Determine the [X, Y] coordinate at the center of the cell enclosing the given text.  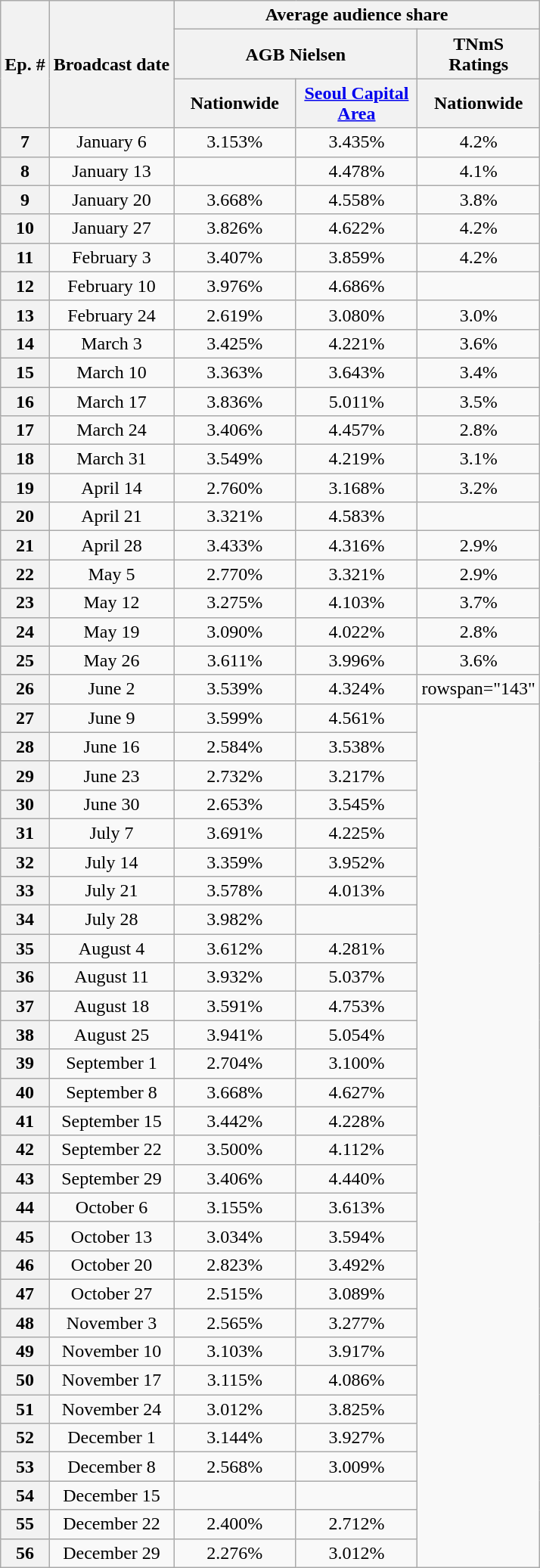
3.591% [234, 1006]
4.583% [357, 517]
12 [25, 286]
25 [25, 660]
February 10 [112, 286]
3.5% [479, 402]
3.691% [234, 833]
37 [25, 1006]
3.359% [234, 862]
4.627% [357, 1092]
4.478% [357, 171]
28 [25, 747]
2.619% [234, 315]
June 23 [112, 775]
October 13 [112, 1236]
5.054% [357, 1035]
3.859% [357, 257]
14 [25, 343]
July 28 [112, 920]
September 29 [112, 1178]
May 5 [112, 574]
December 1 [112, 1438]
Seoul Capital Area [357, 103]
December 15 [112, 1495]
July 14 [112, 862]
2.823% [234, 1265]
2.276% [234, 1553]
3.115% [234, 1380]
June 30 [112, 804]
3.089% [357, 1293]
44 [25, 1207]
3.7% [479, 603]
9 [25, 200]
August 11 [112, 977]
3.080% [357, 315]
15 [25, 372]
5.037% [357, 977]
4.1% [479, 171]
2.568% [234, 1467]
3.442% [234, 1121]
32 [25, 862]
10 [25, 228]
Ep. # [25, 64]
3.277% [357, 1323]
March 10 [112, 372]
2.712% [357, 1524]
24 [25, 632]
3.578% [234, 891]
4.228% [357, 1121]
December 22 [112, 1524]
3.034% [234, 1236]
42 [25, 1150]
4.457% [357, 430]
2.704% [234, 1063]
September 22 [112, 1150]
4.753% [357, 1006]
September 8 [112, 1092]
45 [25, 1236]
26 [25, 689]
4.112% [357, 1150]
January 6 [112, 142]
October 27 [112, 1293]
8 [25, 171]
2.770% [234, 574]
4.221% [357, 343]
3.539% [234, 689]
3.100% [357, 1063]
4.281% [357, 949]
3.009% [357, 1467]
July 7 [112, 833]
4.086% [357, 1380]
August 4 [112, 949]
3.433% [234, 545]
rowspan="143" [479, 689]
July 21 [112, 891]
33 [25, 891]
3.407% [234, 257]
October 20 [112, 1265]
January 20 [112, 200]
21 [25, 545]
September 15 [112, 1121]
41 [25, 1121]
46 [25, 1265]
4.022% [357, 632]
2.400% [234, 1524]
September 1 [112, 1063]
April 14 [112, 488]
April 21 [112, 517]
34 [25, 920]
March 17 [112, 402]
5.011% [357, 402]
4.103% [357, 603]
7 [25, 142]
March 31 [112, 459]
3.825% [357, 1409]
3.153% [234, 142]
20 [25, 517]
2.584% [234, 747]
3.090% [234, 632]
3.4% [479, 372]
3.996% [357, 660]
AGB Nielsen [296, 54]
Broadcast date [112, 64]
February 24 [112, 315]
May 12 [112, 603]
February 3 [112, 257]
3.168% [357, 488]
27 [25, 718]
3.549% [234, 459]
TNmS Ratings [479, 54]
11 [25, 257]
50 [25, 1380]
39 [25, 1063]
March 3 [112, 343]
3.538% [357, 747]
4.440% [357, 1178]
22 [25, 574]
3.545% [357, 804]
3.932% [234, 977]
3.643% [357, 372]
May 26 [112, 660]
3.982% [234, 920]
3.0% [479, 315]
3.492% [357, 1265]
3.613% [357, 1207]
23 [25, 603]
2.515% [234, 1293]
3.836% [234, 402]
November 10 [112, 1352]
19 [25, 488]
4.561% [357, 718]
18 [25, 459]
30 [25, 804]
3.275% [234, 603]
3.599% [234, 718]
August 25 [112, 1035]
13 [25, 315]
16 [25, 402]
3.826% [234, 228]
29 [25, 775]
3.363% [234, 372]
3.952% [357, 862]
56 [25, 1553]
April 28 [112, 545]
November 3 [112, 1323]
47 [25, 1293]
3.500% [234, 1150]
4.622% [357, 228]
53 [25, 1467]
3.976% [234, 286]
3.917% [357, 1352]
3.435% [357, 142]
4.225% [357, 833]
48 [25, 1323]
52 [25, 1438]
49 [25, 1352]
3.144% [234, 1438]
40 [25, 1092]
January 27 [112, 228]
Average audience share [357, 15]
2.732% [234, 775]
31 [25, 833]
4.558% [357, 200]
November 24 [112, 1409]
June 2 [112, 689]
3.155% [234, 1207]
December 8 [112, 1467]
August 18 [112, 1006]
38 [25, 1035]
4.219% [357, 459]
3.927% [357, 1438]
4.686% [357, 286]
3.1% [479, 459]
17 [25, 430]
3.594% [357, 1236]
35 [25, 949]
June 9 [112, 718]
3.941% [234, 1035]
2.565% [234, 1323]
2.653% [234, 804]
January 13 [112, 171]
54 [25, 1495]
3.2% [479, 488]
May 19 [112, 632]
June 16 [112, 747]
3.103% [234, 1352]
4.013% [357, 891]
3.217% [357, 775]
November 17 [112, 1380]
March 24 [112, 430]
3.612% [234, 949]
43 [25, 1178]
36 [25, 977]
4.324% [357, 689]
3.425% [234, 343]
4.316% [357, 545]
55 [25, 1524]
51 [25, 1409]
2.760% [234, 488]
October 6 [112, 1207]
December 29 [112, 1553]
3.611% [234, 660]
3.8% [479, 200]
